Provide the [X, Y] coordinate of the cell's center where the given text is located.  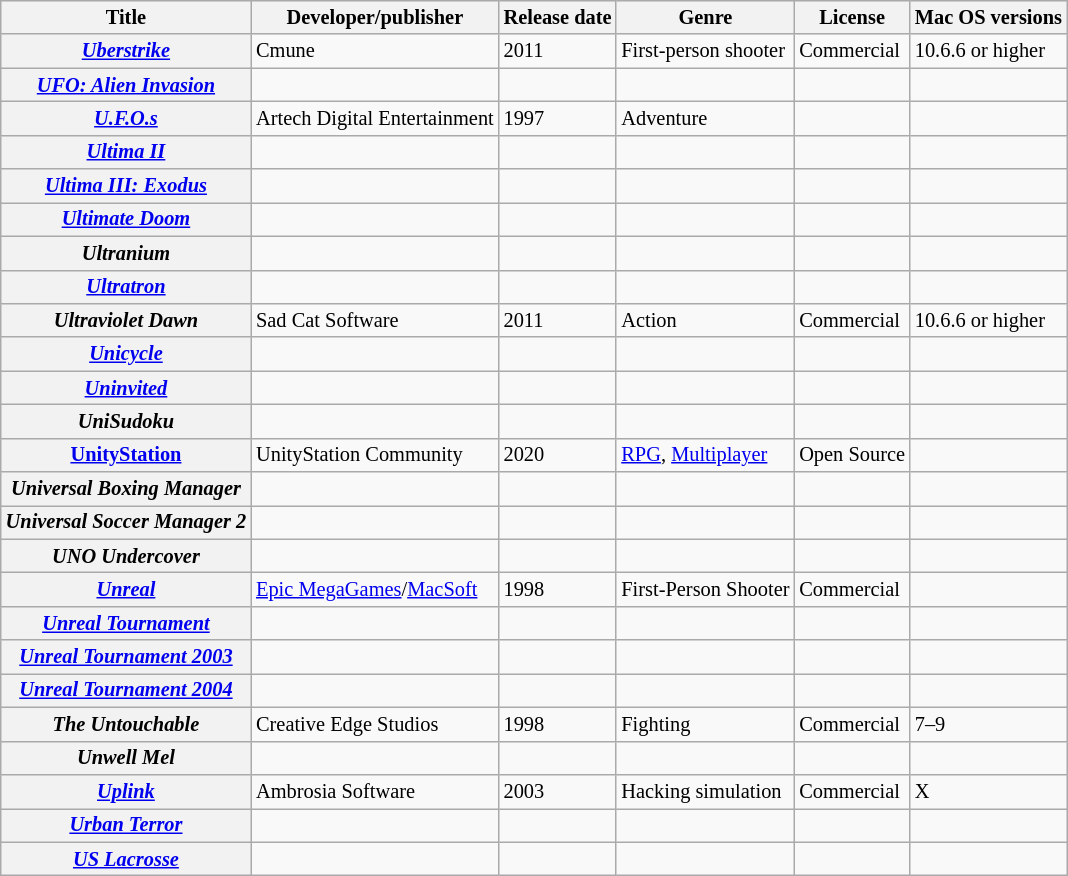
Uninvited [126, 388]
Open Source [852, 455]
RPG, Multiplayer [705, 455]
Ultimate Doom [126, 219]
Universal Boxing Manager [126, 489]
License [852, 17]
Unicycle [126, 354]
Ultima II [126, 152]
US Lacrosse [126, 859]
Developer/publisher [374, 17]
Uplink [126, 791]
Mac OS versions [988, 17]
Unreal [126, 589]
Sad Cat Software [374, 320]
1997 [558, 118]
Urban Terror [126, 825]
UnityStation Community [374, 455]
Ambrosia Software [374, 791]
First-Person Shooter [705, 589]
Release date [558, 17]
Genre [705, 17]
The Untouchable [126, 724]
First-person shooter [705, 51]
UniSudoku [126, 421]
Ultraviolet Dawn [126, 320]
Cmune [374, 51]
Ultranium [126, 253]
X [988, 791]
Unwell Mel [126, 758]
UNO Undercover [126, 556]
Epic MegaGames/MacSoft [374, 589]
UnityStation [126, 455]
UFO: Alien Invasion [126, 85]
2003 [558, 791]
Unreal Tournament [126, 623]
Ultratron [126, 287]
Creative Edge Studios [374, 724]
Universal Soccer Manager 2 [126, 522]
Hacking simulation [705, 791]
7–9 [988, 724]
Unreal Tournament 2004 [126, 690]
Artech Digital Entertainment [374, 118]
Unreal Tournament 2003 [126, 657]
U.F.O.s [126, 118]
Fighting [705, 724]
Adventure [705, 118]
2020 [558, 455]
Ultima III: Exodus [126, 186]
Action [705, 320]
Uberstrike [126, 51]
Title [126, 17]
